Determine the [X, Y] coordinate at the center of the cell enclosing the given text.  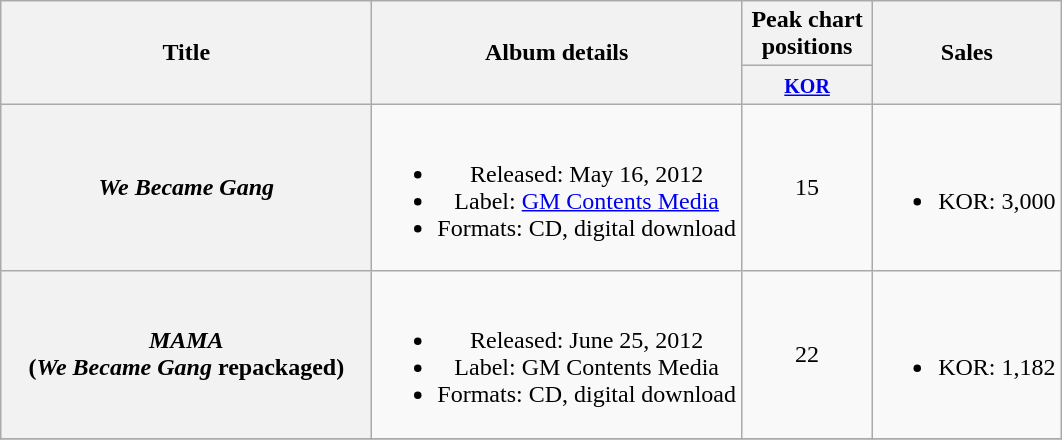
Released: June 25, 2012Label: GM Contents MediaFormats: CD, digital download [557, 354]
Title [186, 52]
KOR [808, 85]
MAMA(We Became Gang repackaged) [186, 354]
We Became Gang [186, 188]
Released: May 16, 2012Label: GM Contents MediaFormats: CD, digital download [557, 188]
Peak chart positions [808, 34]
22 [808, 354]
KOR: 3,000 [967, 188]
15 [808, 188]
Sales [967, 52]
Album details [557, 52]
KOR: 1,182 [967, 354]
